Detect which cell encompasses the target text, then output its (X, Y) center coordinate. 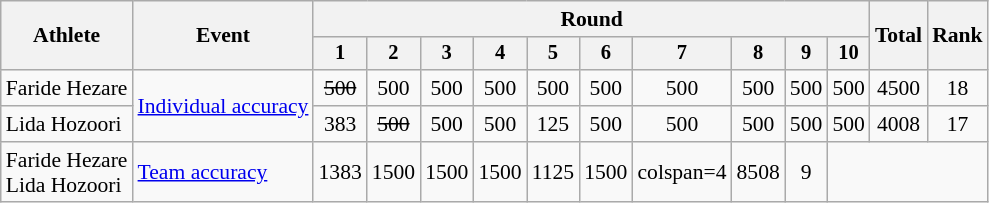
colspan=4 (682, 172)
8 (758, 54)
Faride Hezare (67, 88)
17 (958, 124)
Round (591, 19)
Individual accuracy (224, 106)
Event (224, 36)
1125 (553, 172)
1383 (340, 172)
Team accuracy (224, 172)
3 (446, 54)
8508 (758, 172)
4500 (898, 88)
18 (958, 88)
2 (394, 54)
7 (682, 54)
Lida Hozoori (67, 124)
1 (340, 54)
Faride HezareLida Hozoori (67, 172)
6 (606, 54)
Athlete (67, 36)
383 (340, 124)
125 (553, 124)
10 (848, 54)
4008 (898, 124)
5 (553, 54)
Rank (958, 36)
Total (898, 36)
4 (500, 54)
